For the text-containing cell, return its midpoint in [x, y] coordinate format. 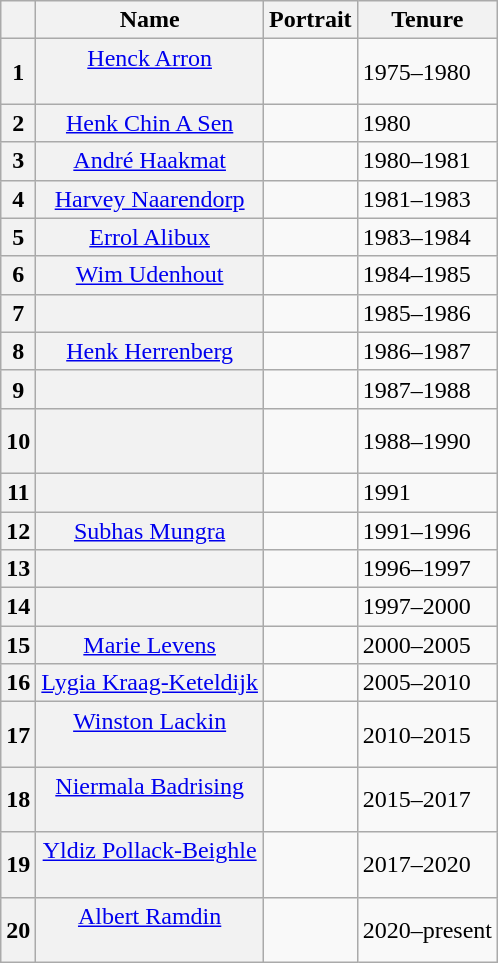
1980 [427, 123]
Niermala Badrising [150, 800]
4 [18, 199]
1 [18, 72]
1975–1980 [427, 72]
1988–1990 [427, 440]
1986–1987 [427, 351]
Henck Arron [150, 72]
14 [18, 607]
12 [18, 531]
6 [18, 275]
8 [18, 351]
7 [18, 313]
19 [18, 864]
1991–1996 [427, 531]
Albert Ramdin [150, 930]
1991 [427, 492]
17 [18, 734]
André Haakmat [150, 161]
1984–1985 [427, 275]
Errol Alibux [150, 237]
1981–1983 [427, 199]
Lygia Kraag-Keteldijk [150, 683]
11 [18, 492]
Portrait [310, 20]
Tenure [427, 20]
2005–2010 [427, 683]
20 [18, 930]
18 [18, 800]
2015–2017 [427, 800]
3 [18, 161]
1996–1997 [427, 569]
2017–2020 [427, 864]
Subhas Mungra [150, 531]
Harvey Naarendorp [150, 199]
Wim Udenhout [150, 275]
Winston Lackin [150, 734]
Henk Chin A Sen [150, 123]
9 [18, 389]
16 [18, 683]
5 [18, 237]
Henk Herrenberg [150, 351]
1985–1986 [427, 313]
1997–2000 [427, 607]
1980–1981 [427, 161]
Marie Levens [150, 645]
15 [18, 645]
2 [18, 123]
Yldiz Pollack-Beighle [150, 864]
1987–1988 [427, 389]
Name [150, 20]
1983–1984 [427, 237]
13 [18, 569]
2020–present [427, 930]
2000–2005 [427, 645]
10 [18, 440]
2010–2015 [427, 734]
